Identify which cell holds the provided text, then report its (X, Y) central coordinate. 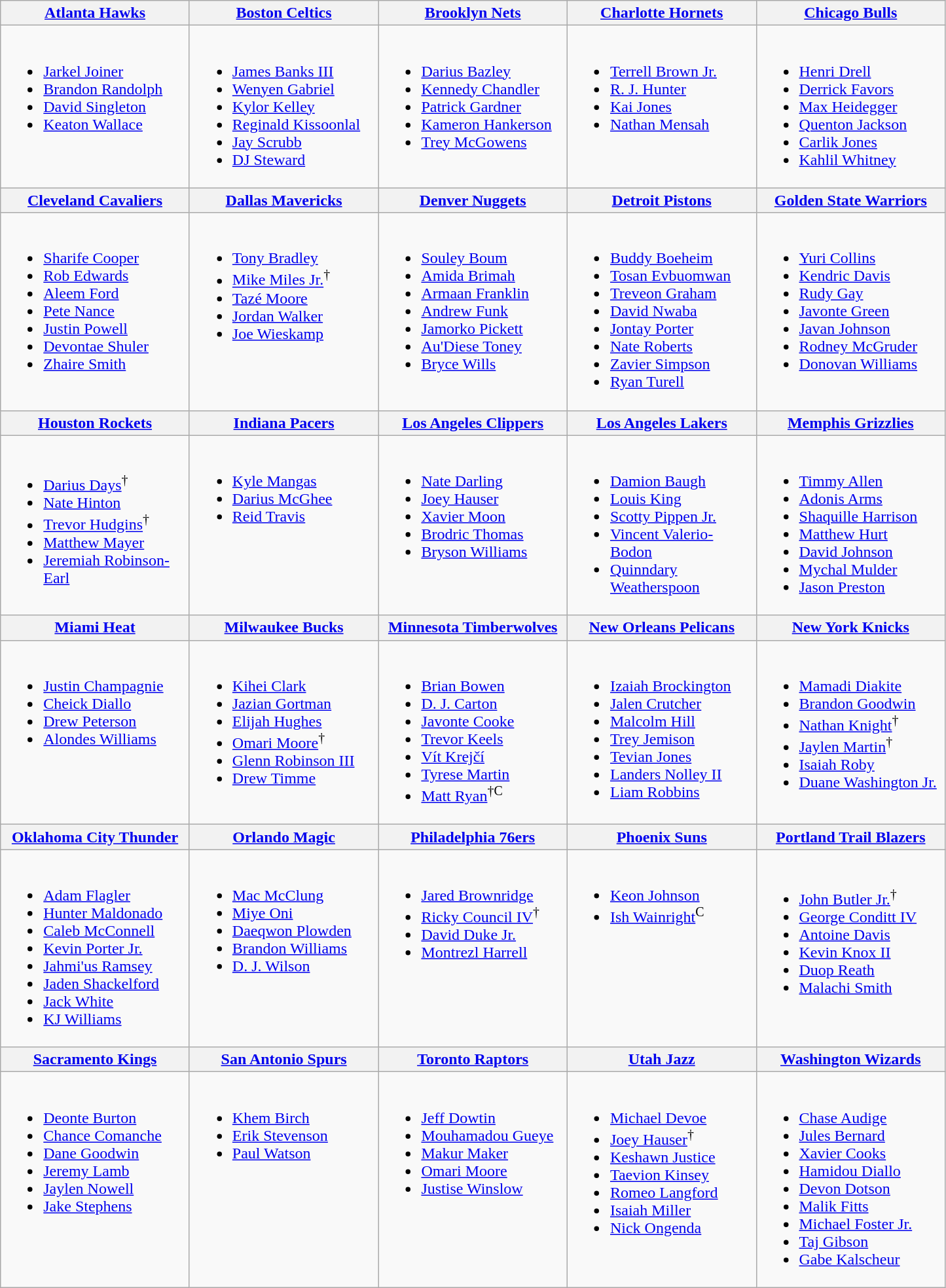
Atlanta Hawks (96, 13)
Minnesota Timberwolves (473, 628)
Timmy AllenAdonis ArmsShaquille HarrisonMatthew HurtDavid JohnsonMychal MulderJason Preston (851, 525)
Phoenix Suns (661, 837)
Keon JohnsonIsh WainrightC (661, 948)
Darius BazleyKennedy ChandlerPatrick GardnerKameron HankersonTrey McGowens (473, 107)
Nate DarlingJoey HauserXavier MoonBrodric ThomasBryson Williams (473, 525)
Miami Heat (96, 628)
Damion BaughLouis KingScotty Pippen Jr.Vincent Valerio-BodonQuinndary Weatherspoon (661, 525)
Mamadi DiakiteBrandon GoodwinNathan Knight†Jaylen Martin†Isaiah RobyDuane Washington Jr. (851, 732)
Kihei ClarkJazian GortmanElijah HughesOmari Moore†Glenn Robinson IIIDrew Timme (284, 732)
Oklahoma City Thunder (96, 837)
San Antonio Spurs (284, 1060)
Adam FlaglerHunter MaldonadoCaleb McConnellKevin Porter Jr.Jahmi'us RamseyJaden ShackelfordJack WhiteKJ Williams (96, 948)
Memphis Grizzlies (851, 423)
Milwaukee Bucks (284, 628)
Jared BrownridgeRicky Council IV†David Duke Jr.Montrezl Harrell (473, 948)
Brian BowenD. J. CartonJavonte CookeTrevor KeelsVít KrejčíTyrese MartinMatt Ryan†C (473, 732)
Henri DrellDerrick FavorsMax HeideggerQuenton JacksonCarlik JonesKahlil Whitney (851, 107)
Toronto Raptors (473, 1060)
Deonte BurtonChance ComancheDane GoodwinJeremy LambJaylen NowellJake Stephens (96, 1179)
Michael DevoeJoey Hauser†Keshawn JusticeTaevion KinseyRomeo LangfordIsaiah MillerNick Ongenda (661, 1179)
Darius Days†Nate HintonTrevor Hudgins†Matthew MayerJeremiah Robinson-Earl (96, 525)
Souley BoumAmida BrimahArmaan FranklinAndrew FunkJamorko PickettAu'Diese ToneyBryce Wills (473, 312)
Houston Rockets (96, 423)
John Butler Jr.†George Conditt IVAntoine DavisKevin Knox IIDuop ReathMalachi Smith (851, 948)
James Banks IIIWenyen GabrielKylor KelleyReginald KissoonlalJay ScrubbDJ Steward (284, 107)
Izaiah BrockingtonJalen CrutcherMalcolm HillTrey JemisonTevian JonesLanders Nolley IILiam Robbins (661, 732)
Justin ChampagnieCheick DialloDrew PetersonAlondes Williams (96, 732)
Brooklyn Nets (473, 13)
Utah Jazz (661, 1060)
Kyle MangasDarius McGheeReid Travis (284, 525)
Sacramento Kings (96, 1060)
Los Angeles Lakers (661, 423)
Jeff DowtinMouhamadou GueyeMakur MakerOmari MooreJustise Winslow (473, 1179)
Orlando Magic (284, 837)
Detroit Pistons (661, 200)
Portland Trail Blazers (851, 837)
Buddy BoeheimTosan EvbuomwanTreveon GrahamDavid NwabaJontay PorterNate RobertsZavier SimpsonRyan Turell (661, 312)
Los Angeles Clippers (473, 423)
Chase AudigeJules BernardXavier CooksHamidou DialloDevon DotsonMalik FittsMichael Foster Jr.Taj GibsonGabe Kalscheur (851, 1179)
Chicago Bulls (851, 13)
Khem BirchErik StevensonPaul Watson (284, 1179)
Boston Celtics (284, 13)
Sharife CooperRob EdwardsAleem FordPete NanceJustin PowellDevontae ShulerZhaire Smith (96, 312)
Cleveland Cavaliers (96, 200)
Terrell Brown Jr.R. J. HunterKai JonesNathan Mensah (661, 107)
Golden State Warriors (851, 200)
Yuri CollinsKendric DavisRudy GayJavonte GreenJavan JohnsonRodney McGruderDonovan Williams (851, 312)
New York Knicks (851, 628)
Jarkel JoinerBrandon RandolphDavid SingletonKeaton Wallace (96, 107)
Indiana Pacers (284, 423)
Washington Wizards (851, 1060)
Denver Nuggets (473, 200)
New Orleans Pelicans (661, 628)
Dallas Mavericks (284, 200)
Charlotte Hornets (661, 13)
Philadelphia 76ers (473, 837)
Tony BradleyMike Miles Jr.†Tazé MooreJordan WalkerJoe Wieskamp (284, 312)
Mac McClungMiye OniDaeqwon PlowdenBrandon WilliamsD. J. Wilson (284, 948)
